Pinpoint the cell where the given text exists, returning its [X, Y] midpoint coordinate. 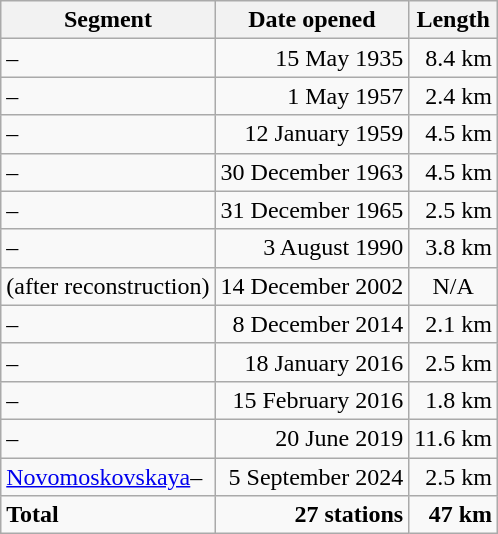
30 December 1963 [312, 172]
14 December 2002 [312, 286]
Date opened [312, 20]
31 December 1965 [312, 210]
15 February 2016 [312, 400]
Segment [108, 20]
3 August 1990 [312, 248]
Total [108, 515]
Novomoskovskaya– [108, 477]
Length [454, 20]
1 May 1957 [312, 96]
27 stations [312, 515]
15 May 1935 [312, 58]
20 June 2019 [312, 438]
N/A [454, 286]
12 January 1959 [312, 134]
2.1 km [454, 324]
11.6 km [454, 438]
(after reconstruction) [108, 286]
2.4 km [454, 96]
1.8 km [454, 400]
5 September 2024 [312, 477]
47 km [454, 515]
8.4 km [454, 58]
3.8 km [454, 248]
18 January 2016 [312, 362]
8 December 2014 [312, 324]
